Determine the [x, y] coordinate at the center of the cell enclosing the given text.  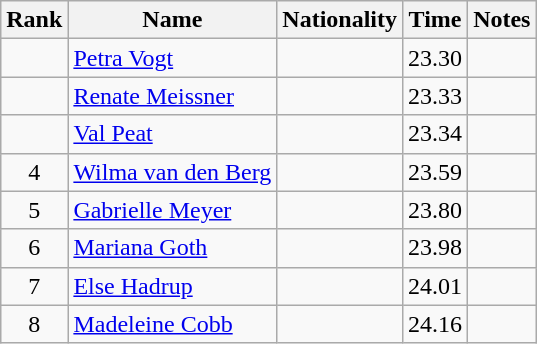
23.30 [436, 58]
24.01 [436, 286]
4 [34, 172]
23.34 [436, 134]
Wilma van den Berg [172, 172]
Gabrielle Meyer [172, 210]
Val Peat [172, 134]
Madeleine Cobb [172, 324]
Nationality [340, 20]
Time [436, 20]
Notes [502, 20]
Else Hadrup [172, 286]
23.80 [436, 210]
23.59 [436, 172]
Mariana Goth [172, 248]
Renate Meissner [172, 96]
Rank [34, 20]
23.98 [436, 248]
6 [34, 248]
Name [172, 20]
7 [34, 286]
5 [34, 210]
8 [34, 324]
Petra Vogt [172, 58]
23.33 [436, 96]
24.16 [436, 324]
